Provide the [X, Y] coordinate of the cell's center where the given text is located.  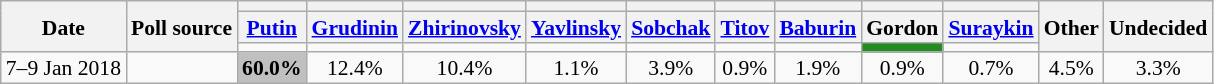
1.1% [576, 68]
Baburin [818, 26]
60.0% [272, 68]
Poll source [182, 26]
3.3% [1158, 68]
3.9% [670, 68]
12.4% [356, 68]
Grudinin [356, 26]
Zhirinovsky [464, 26]
7–9 Jan 2018 [64, 68]
Titov [744, 26]
4.5% [1072, 68]
Gordon [902, 26]
Other [1072, 26]
Yavlinsky [576, 26]
Suraykin [990, 26]
0.7% [990, 68]
Putin [272, 26]
Date [64, 26]
Undecided [1158, 26]
10.4% [464, 68]
1.9% [818, 68]
Sobchak [670, 26]
